Determine the [X, Y] coordinate at the center of the cell enclosing the given text.  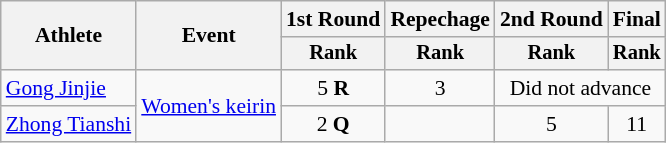
3 [440, 88]
Women's keirin [208, 106]
Did not advance [580, 88]
Gong Jinjie [68, 88]
Event [208, 36]
Final [637, 19]
1st Round [333, 19]
2 Q [333, 124]
5 R [333, 88]
2nd Round [552, 19]
5 [552, 124]
11 [637, 124]
Repechage [440, 19]
Zhong Tianshi [68, 124]
Athlete [68, 36]
